Find where the given text appears and provide that cell's center as (x, y) coordinate. 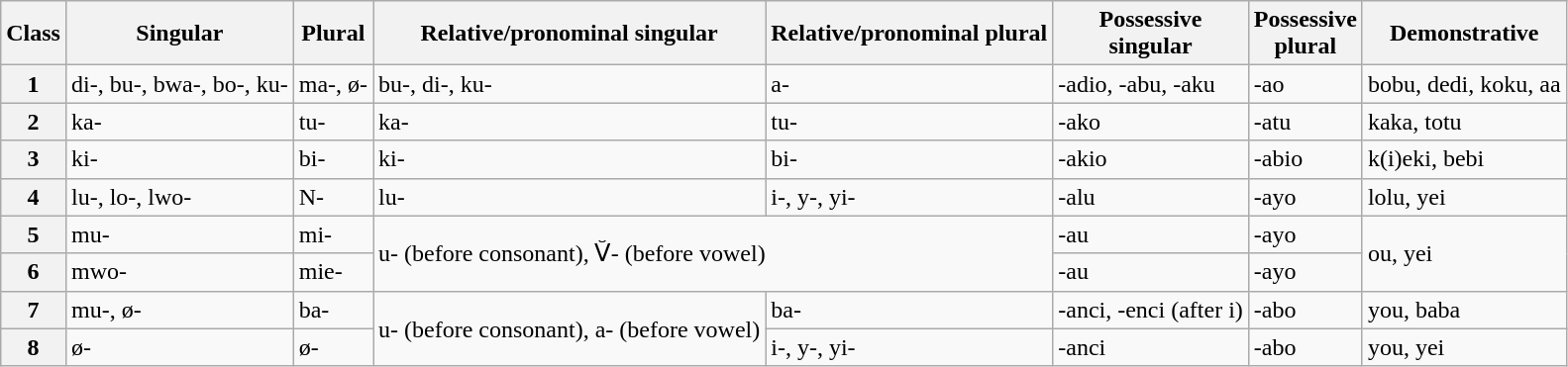
2 (34, 122)
lolu, yei (1464, 197)
you, baba (1464, 310)
bobu, dedi, koku, aa (1464, 84)
6 (34, 272)
mu-, ø- (179, 310)
Possessivesingular (1151, 34)
ma-, ø- (333, 84)
-anci, -enci (after i) (1151, 310)
mwo- (179, 272)
-atu (1306, 122)
a- (909, 84)
Demonstrative (1464, 34)
lu- (570, 197)
Relative/pronominal plural (909, 34)
Possessiveplural (1306, 34)
Singular (179, 34)
u- (before consonant), a- (before vowel) (570, 328)
Class (34, 34)
mie- (333, 272)
di-, bu-, bwa-, bo-, ku- (179, 84)
7 (34, 310)
8 (34, 347)
-abio (1306, 159)
-ao (1306, 84)
bu-, di-, ku- (570, 84)
4 (34, 197)
k(i)eki, bebi (1464, 159)
-adio, -abu, -aku (1151, 84)
-ako (1151, 122)
N- (333, 197)
ou, yei (1464, 253)
u- (before consonant), V̆- (before vowel) (713, 253)
you, yei (1464, 347)
mi- (333, 234)
Plural (333, 34)
-anci (1151, 347)
Relative/pronominal singular (570, 34)
lu-, lo-, lwo- (179, 197)
3 (34, 159)
5 (34, 234)
kaka, totu (1464, 122)
mu- (179, 234)
1 (34, 84)
-akio (1151, 159)
-alu (1151, 197)
